Provide the [X, Y] coordinate of the cell's center where the given text is located.  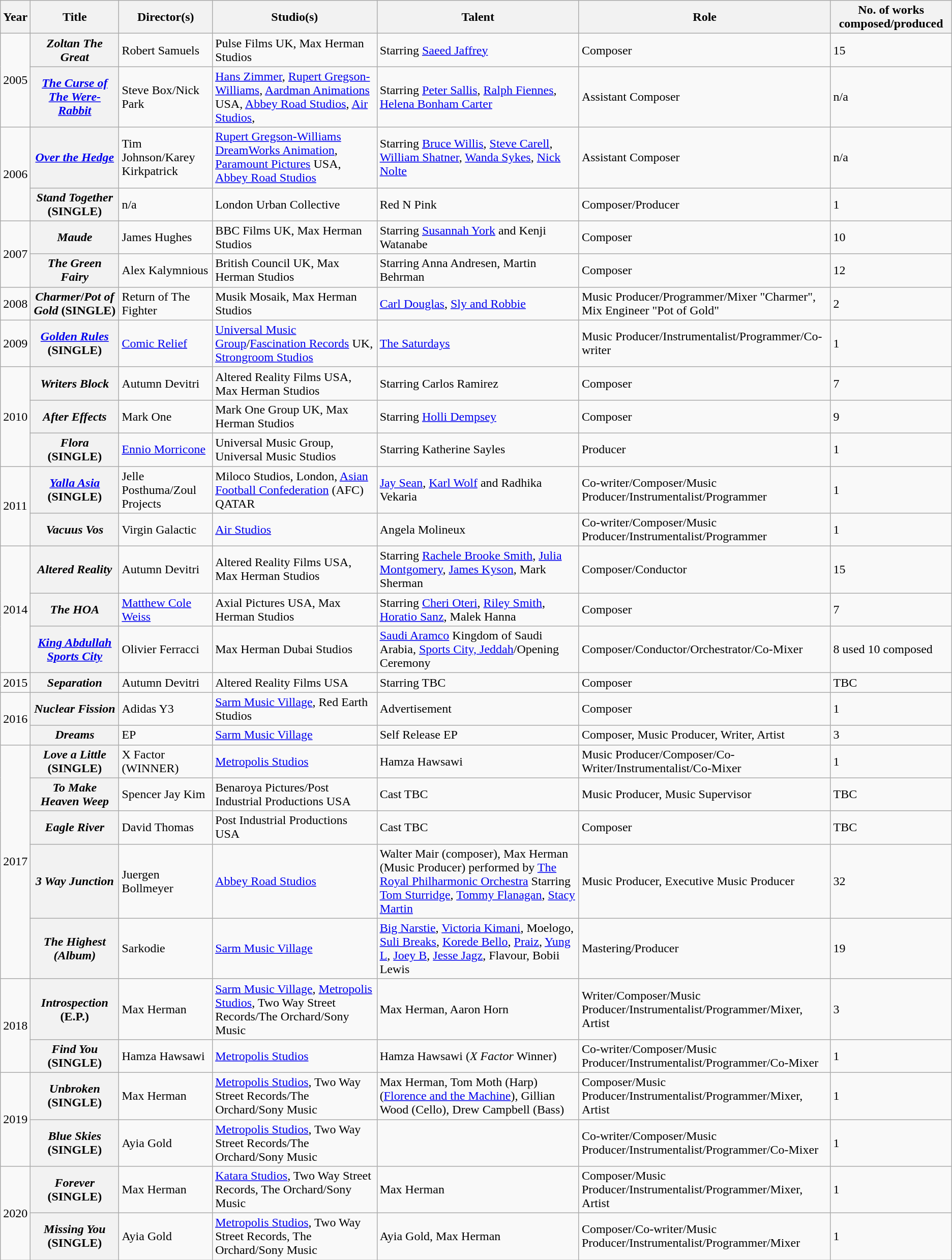
Comic Relief [166, 343]
2006 [15, 174]
Music Producer, Executive Music Producer [705, 881]
19 [891, 948]
EP [166, 735]
Alex Kalymnious [166, 271]
Katara Studios, Two Way Street Records, The Orchard/Sony Music [295, 1190]
Maude [75, 237]
Composer/Co-writer/Music Producer/Instrumentalist/Programmer/Mixer [705, 1237]
Starring Saeed Jaffrey [478, 50]
2017 [15, 862]
The Curse of The Were-Rabbit [75, 97]
Spencer Jay Kim [166, 795]
Angela Molineux [478, 530]
Max Herman, Aaron Horn [478, 1009]
Sarm Music Village, Metropolis Studios, Two Way Street Records/The Orchard/Sony Music [295, 1009]
Hans Zimmer, Rupert Gregson-Williams, Aardman Animations USA, Abbey Road Studios, Air Studios, [295, 97]
2 [891, 303]
Robert Samuels [166, 50]
Virgin Galactic [166, 530]
Director(s) [166, 17]
Role [705, 17]
Mark One Group UK, Max Herman Studios [295, 416]
Starring Carlos Ramirez [478, 384]
Starring Rachele Brooke Smith, Julia Montgomery, James Kyson, Mark Sherman [478, 570]
David Thomas [166, 827]
Starring TBC [478, 683]
Missing You (SINGLE) [75, 1237]
2019 [15, 1119]
Advertisement [478, 709]
London Urban Collective [295, 204]
Composer/Conductor/Orchestrator/Co-Mixer [705, 650]
Music Producer/Composer/Co-Writer/Instrumentalist/Co-Mixer [705, 761]
Self Release EP [478, 735]
Jay Sean, Karl Wolf and Radhika Vekaria [478, 489]
Rupert Gregson-Williams DreamWorks Animation, Paramount Pictures USA, Abbey Road Studios [295, 158]
Producer [705, 450]
Jelle Posthuma/Zoul Projects [166, 489]
Musik Mosaik, Max Herman Studios [295, 303]
Air Studios [295, 530]
Carl Douglas, Sly and Robbie [478, 303]
Starring Susannah York and Kenji Watanabe [478, 237]
9 [891, 416]
2007 [15, 254]
Universal Music Group, Universal Music Studios [295, 450]
Music Producer/Programmer/Mixer "Charmer", Mix Engineer "Pot of Gold" [705, 303]
2014 [15, 609]
12 [891, 271]
The Saturdays [478, 343]
The HOA [75, 609]
Hamza Hawsawi (X Factor Winner) [478, 1056]
Writer/Composer/Music Producer/Instrumentalist/Programmer/Mixer, Artist [705, 1009]
Ayia Gold, Max Herman [478, 1237]
Return of The Fighter [166, 303]
Music Producer/Instrumentalist/Programmer/Co-writer [705, 343]
Matthew Cole Weiss [166, 609]
Composer/Conductor [705, 570]
Max Herman, Tom Moth (Harp) (Florence and the Machine), Gillian Wood (Cello), Drew Campbell (Bass) [478, 1096]
Find You (SINGLE) [75, 1056]
2005 [15, 80]
Miloco Studios, London, Asian Football Confederation (AFC) QATAR [295, 489]
Love a Little (SINGLE) [75, 761]
Mark One [166, 416]
X Factor (WINNER) [166, 761]
Abbey Road Studios [295, 881]
Composer, Music Producer, Writer, Artist [705, 735]
32 [891, 881]
To Make Heaven Weep [75, 795]
Over the Hedge [75, 158]
King Abdullah Sports City [75, 650]
No. of works composed/produced [891, 17]
Tim Johnson/Karey Kirkpatrick [166, 158]
Yalla Asia (SINGLE) [75, 489]
Big Narstie, Victoria Kimani, Moelogo, Suli Breaks, Korede Bello, Praiz, Yung L, Joey B, Jesse Jagz, Flavour, Bobii Lewis [478, 948]
Mastering/Producer [705, 948]
Red N Pink [478, 204]
3 Way Junction [75, 881]
2009 [15, 343]
Altered Reality [75, 570]
Composer/Producer [705, 204]
2020 [15, 1213]
Forever (SINGLE) [75, 1190]
Introspection (E.P.) [75, 1009]
Universal Music Group/Fascination Records UK, Strongroom Studios [295, 343]
Axial Pictures USA, Max Herman Studios [295, 609]
Charmer/Pot of Gold (SINGLE) [75, 303]
James Hughes [166, 237]
Altered Reality Films USA [295, 683]
Adidas Y3 [166, 709]
Zoltan The Great [75, 50]
2015 [15, 683]
Studio(s) [295, 17]
Saudi Aramco Kingdom of Saudi Arabia, Sports City, Jeddah/Opening Ceremony [478, 650]
Pulse Films UK, Max Herman Studios [295, 50]
Starring Peter Sallis, Ralph Fiennes, Helena Bonham Carter [478, 97]
2016 [15, 718]
Starring Katherine Sayles [478, 450]
2010 [15, 416]
Steve Box/Nick Park [166, 97]
Vacuus Vos [75, 530]
Eagle River [75, 827]
Title [75, 17]
Starring Bruce Willis, Steve Carell, William Shatner, Wanda Sykes, Nick Nolte [478, 158]
10 [891, 237]
Golden Rules (SINGLE) [75, 343]
Unbroken (SINGLE) [75, 1096]
The Highest (Album) [75, 948]
After Effects [75, 416]
Post Industrial Productions USA [295, 827]
Nuclear Fission [75, 709]
Ennio Morricone [166, 450]
Music Producer, Music Supervisor [705, 795]
2008 [15, 303]
Year [15, 17]
Separation [75, 683]
Talent [478, 17]
British Council UK, Max Herman Studios [295, 271]
2011 [15, 506]
Sarm Music Village, Red Earth Studios [295, 709]
Sarkodie [166, 948]
Metropolis Studios, Two Way Street Records, The Orchard/Sony Music [295, 1237]
8 used 10 composed [891, 650]
Starring Holli Dempsey [478, 416]
Starring Cheri Oteri, Riley Smith, Horatio Sanz, Malek Hanna [478, 609]
Max Herman Dubai Studios [295, 650]
The Green Fairy [75, 271]
Dreams [75, 735]
Benaroya Pictures/Post Industrial Productions USA [295, 795]
Blue Skies (SINGLE) [75, 1142]
Flora (SINGLE) [75, 450]
Writers Block [75, 384]
Starring Anna Andresen, Martin Behrman [478, 271]
Olivier Ferracci [166, 650]
BBC Films UK, Max Herman Studios [295, 237]
Stand Together (SINGLE) [75, 204]
Juergen Bollmeyer [166, 881]
2018 [15, 1025]
